Pinpoint the cell where the given text exists, returning its [X, Y] midpoint coordinate. 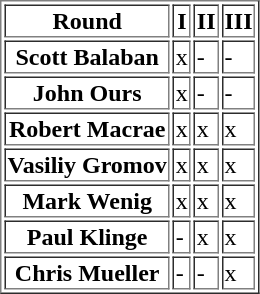
John Ours [86, 92]
III [239, 20]
Round [86, 20]
Scott Balaban [86, 56]
Paul Klinge [86, 236]
Mark Wenig [86, 200]
I [182, 20]
Chris Mueller [86, 272]
Vasiliy Gromov [86, 164]
Robert Macrae [86, 128]
II [206, 20]
